Determine the [x, y] coordinate at the center of the cell enclosing the given text.  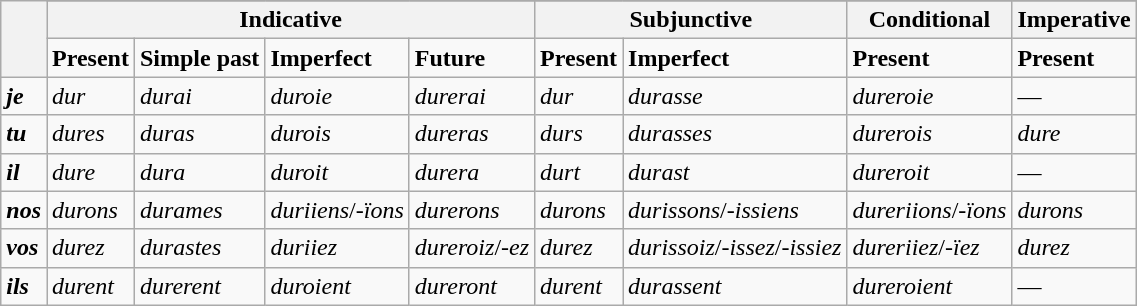
dureroiz/-ez [472, 248]
tu [24, 134]
durerent [199, 286]
durerai [472, 96]
Indicative [290, 20]
durois [337, 134]
duriiez [337, 248]
dureroit [930, 172]
durt [579, 172]
dureriiez/-ïez [930, 248]
durerois [930, 134]
duroit [337, 172]
Conditional [930, 20]
dureroient [930, 286]
dureront [472, 286]
dures [90, 134]
Future [472, 58]
dureroie [930, 96]
duras [199, 134]
durerons [472, 210]
durissoiz/-issez/-issiez [735, 248]
durissons/-issiens [735, 210]
ils [24, 286]
duroie [337, 96]
durasses [735, 134]
duriiens/-ïons [337, 210]
durassent [735, 286]
il [24, 172]
durast [735, 172]
durera [472, 172]
Imperative [1074, 20]
vos [24, 248]
durames [199, 210]
durai [199, 96]
Subjunctive [691, 20]
duroient [337, 286]
dureras [472, 134]
dureriions/-ïons [930, 210]
durs [579, 134]
je [24, 96]
durasse [735, 96]
nos [24, 210]
durastes [199, 248]
dura [199, 172]
Simple past [199, 58]
